Output the [x, y] coordinate of the center of the cell containing the given text.  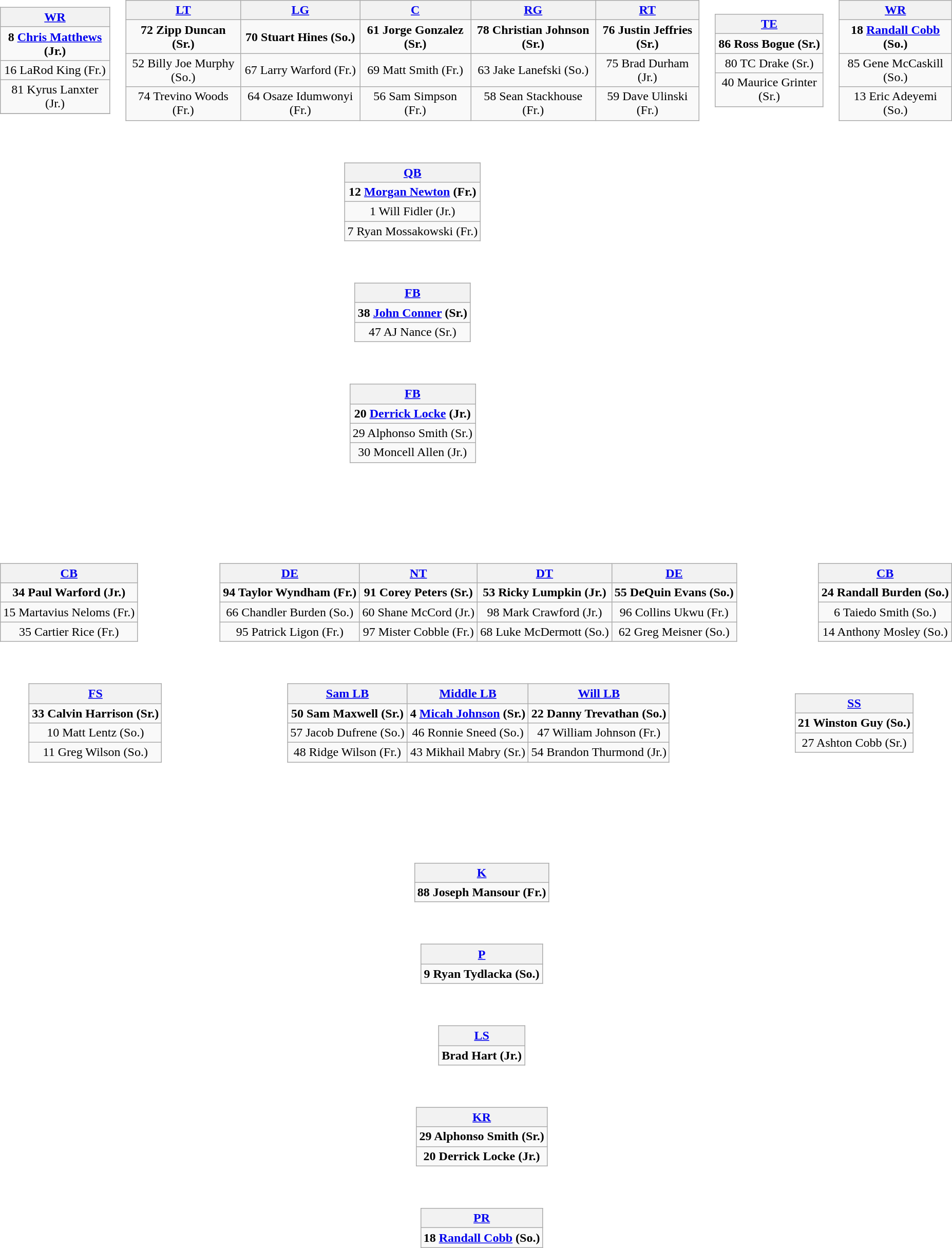
96 Collins Ukwu (Fr.) [674, 612]
97 Mister Cobble (Fr.) [418, 632]
8 Chris Matthews (Jr.) [55, 43]
70 Stuart Hines (So.) [300, 37]
63 Jake Lanefski (So.) [533, 70]
12 Morgan Newton (Fr.) [413, 192]
SS [854, 703]
FS [96, 693]
53 Ricky Lumpkin (Jr.) [545, 593]
Will LB [599, 693]
47 William Johnson (Fr.) [599, 733]
55 DeQuin Evans (So.) [674, 593]
27 Ashton Cobb (Sr.) [854, 743]
52 Billy Joe Murphy (So.) [183, 70]
59 Dave Ulinski (Fr.) [648, 104]
4 Micah Johnson (Sr.) [468, 713]
94 Taylor Wyndham (Fr.) [290, 593]
34 Paul Warford (Jr.) [69, 593]
35 Cartier Rice (Fr.) [69, 632]
62 Greg Meisner (So.) [674, 632]
Sam LB [348, 693]
TE [769, 24]
15 Martavius Neloms (Fr.) [69, 612]
QB 12 Morgan Newton (Fr.) 1 Will Fidler (Jr.) 7 Ryan Mossakowski (Fr.) [418, 195]
PR [482, 1218]
50 Sam Maxwell (Sr.) [348, 713]
RG [533, 10]
22 Danny Trevathan (So.) [599, 713]
13 Eric Adeyemi (So.) [896, 104]
47 AJ Nance (Sr.) [412, 332]
74 Trevino Woods (Fr.) [183, 104]
16 LaRod King (Fr.) [55, 70]
54 Brandon Thurmond (Jr.) [599, 752]
NT [418, 573]
46 Ronnie Sneed (So.) [468, 733]
68 Luke McDermott (So.) [545, 632]
78 Christian Johnson (Sr.) [533, 37]
91 Corey Peters (Sr.) [418, 593]
98 Mark Crawford (Jr.) [545, 612]
60 Shane McCord (Jr.) [418, 612]
9 Ryan Tydlacka (So.) [482, 974]
43 Mikhail Mabry (Sr.) [468, 752]
RT [648, 10]
11 Greg Wilson (So.) [96, 752]
14 Anthony Mosley (So.) [885, 632]
24 Randall Burden (So.) [885, 593]
56 Sam Simpson (Fr.) [415, 104]
QB [413, 172]
7 Ryan Mossakowski (Fr.) [413, 231]
21 Winston Guy (So.) [854, 723]
6 Taiedo Smith (So.) [885, 612]
1 Will Fidler (Jr.) [413, 212]
DT [545, 573]
61 Jorge Gonzalez (Sr.) [415, 37]
80 TC Drake (Sr.) [769, 63]
64 Osaze Idumwonyi (Fr.) [300, 104]
48 Ridge Wilson (Fr.) [348, 752]
95 Patrick Ligon (Fr.) [290, 632]
75 Brad Durham (Jr.) [648, 70]
38 John Conner (Sr.) [412, 312]
67 Larry Warford (Fr.) [300, 70]
86 Ross Bogue (Sr.) [769, 44]
Middle LB [468, 693]
K [482, 873]
72 Zipp Duncan (Sr.) [183, 37]
88 Joseph Mansour (Fr.) [482, 892]
58 Sean Stackhouse (Fr.) [533, 104]
66 Chandler Burden (So.) [290, 612]
KR [482, 1117]
FB 38 John Conner (Sr.) 47 AJ Nance (Sr.) [418, 306]
33 Calvin Harrison (Sr.) [96, 713]
30 Moncell Allen (Jr.) [412, 452]
81 Kyrus Lanxter (Jr.) [55, 97]
69 Matt Smith (Fr.) [415, 70]
76 Justin Jeffries (Sr.) [648, 37]
LS [482, 1035]
10 Matt Lentz (So.) [96, 733]
40 Maurice Grinter (Sr.) [769, 89]
LG [300, 10]
C [415, 10]
85 Gene McCaskill (So.) [896, 70]
57 Jacob Dufrene (So.) [348, 733]
Brad Hart (Jr.) [482, 1055]
P [482, 954]
LT [183, 10]
FB 20 Derrick Locke (Jr.) 29 Alphonso Smith (Sr.) 30 Moncell Allen (Jr.) [418, 417]
